Provide the (x, y) coordinate of the cell's center where the given text is located.  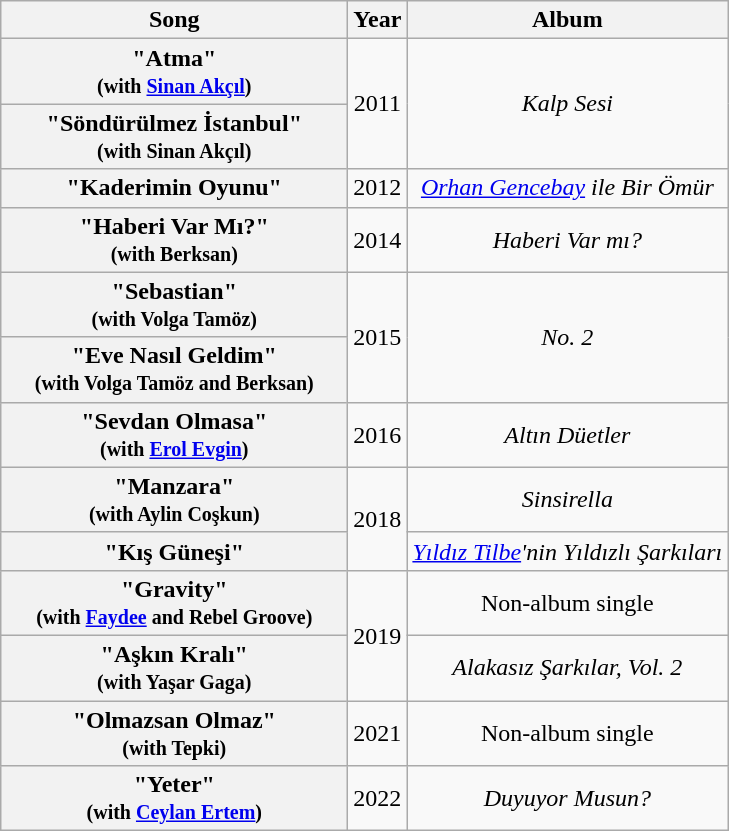
2012 (378, 188)
Altın Düetler (568, 434)
Duyuyor Musun? (568, 798)
Alakasız Şarkılar, Vol. 2 (568, 668)
Sinsirella (568, 500)
No. 2 (568, 337)
Kalp Sesi (568, 104)
2014 (378, 240)
Year (378, 20)
"Kaderimin Oyunu" (174, 188)
Orhan Gencebay ile Bir Ömür (568, 188)
"Söndürülmez İstanbul"(with Sinan Akçıl) (174, 136)
"Aşkın Kralı"(with Yaşar Gaga) (174, 668)
"Manzara"(with Aylin Coşkun) (174, 500)
2021 (378, 732)
2016 (378, 434)
"Eve Nasıl Geldim"(with Volga Tamöz and Berksan) (174, 370)
2011 (378, 104)
"Sevdan Olmasa"(with Erol Evgin) (174, 434)
"Gravity"(with Faydee and Rebel Groove) (174, 602)
2022 (378, 798)
"Atma"(with Sinan Akçıl) (174, 72)
"Sebastian"(with Volga Tamöz) (174, 304)
Haberi Var mı? (568, 240)
"Kış Güneşi" (174, 551)
2018 (378, 518)
Yıldız Tilbe'nin Yıldızlı Şarkıları (568, 551)
Album (568, 20)
"Haberi Var Mı?"(with Berksan) (174, 240)
2015 (378, 337)
"Yeter"(with Ceylan Ertem) (174, 798)
"Olmazsan Olmaz"(with Tepki) (174, 732)
2019 (378, 635)
Song (174, 20)
